Find where the given text appears and provide that cell's center as [X, Y] coordinate. 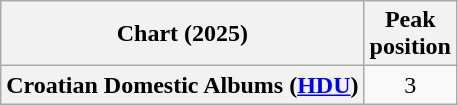
Peakposition [410, 34]
Croatian Domestic Albums (HDU) [182, 85]
3 [410, 85]
Chart (2025) [182, 34]
